Return the [x, y] coordinate for the center point of the cell that contains the specified text.  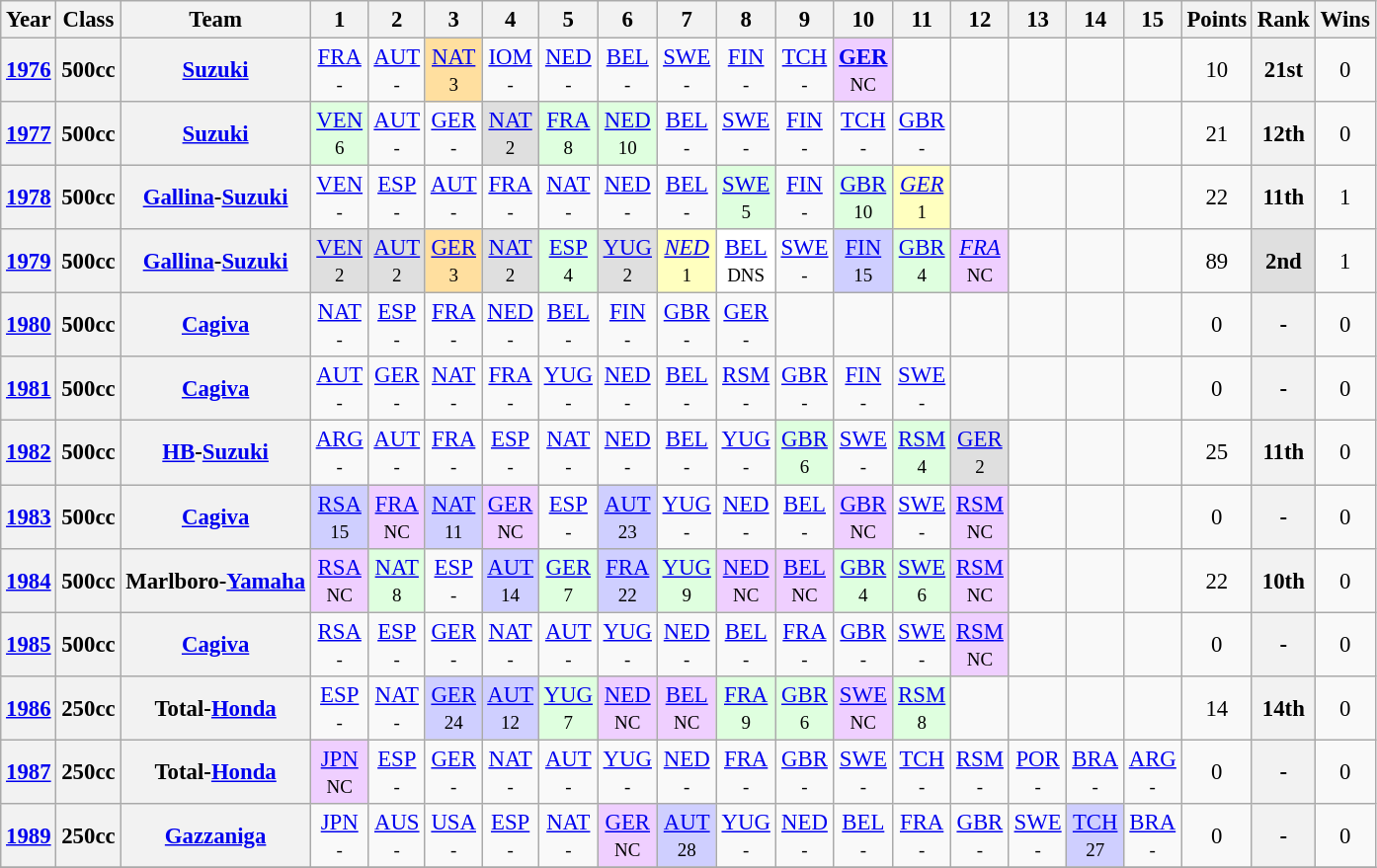
Points [1217, 20]
Marlboro-Yamaha [215, 581]
AUT2 [397, 261]
AUS- [397, 835]
ESP4 [568, 261]
SWENC [863, 707]
GER24 [452, 707]
11 [923, 20]
1979 [29, 261]
GER2 [980, 452]
RSANC [340, 581]
FRA22 [627, 581]
NAT11 [452, 517]
VEN6 [340, 134]
FRA9 [746, 707]
YUG2 [627, 261]
2 [397, 20]
IOM- [510, 71]
AUT28 [687, 835]
1984 [29, 581]
HB-Suzuki [215, 452]
RSM4 [923, 452]
USA- [452, 835]
6 [627, 20]
12th [1283, 134]
1987 [29, 772]
GER3 [452, 261]
21st [1283, 71]
21 [1217, 134]
GBR10 [863, 197]
Team [215, 20]
8 [746, 20]
POR- [1037, 772]
FRA8 [568, 134]
TCH27 [1094, 835]
VEN- [340, 197]
7 [687, 20]
RSM8 [923, 707]
GER7 [568, 581]
JPN- [340, 835]
YUG7 [568, 707]
NED1 [687, 261]
YUG9 [687, 581]
14th [1283, 707]
1980 [29, 326]
1977 [29, 134]
5 [568, 20]
13 [1037, 20]
1985 [29, 644]
Class [89, 20]
1989 [29, 835]
AUT12 [510, 707]
BELDNS [746, 261]
4 [510, 20]
Year [29, 20]
RSA15 [340, 517]
GBRNC [863, 517]
1981 [29, 389]
JPNNC [340, 772]
1986 [29, 707]
25 [1217, 452]
NAT3 [452, 71]
1982 [29, 452]
9 [804, 20]
1978 [29, 197]
Wins [1345, 20]
12 [980, 20]
1976 [29, 71]
AUT23 [627, 517]
VEN2 [340, 261]
GER1 [923, 197]
10th [1283, 581]
3 [452, 20]
SWE6 [923, 581]
FIN15 [863, 261]
15 [1152, 20]
NED10 [627, 134]
2nd [1283, 261]
Gazzaniga [215, 835]
89 [1217, 261]
1983 [29, 517]
AUT14 [510, 581]
RSA- [340, 644]
SWE5 [746, 197]
NAT8 [397, 581]
Rank [1283, 20]
